Output the (X, Y) coordinate of the center of the cell containing the given text.  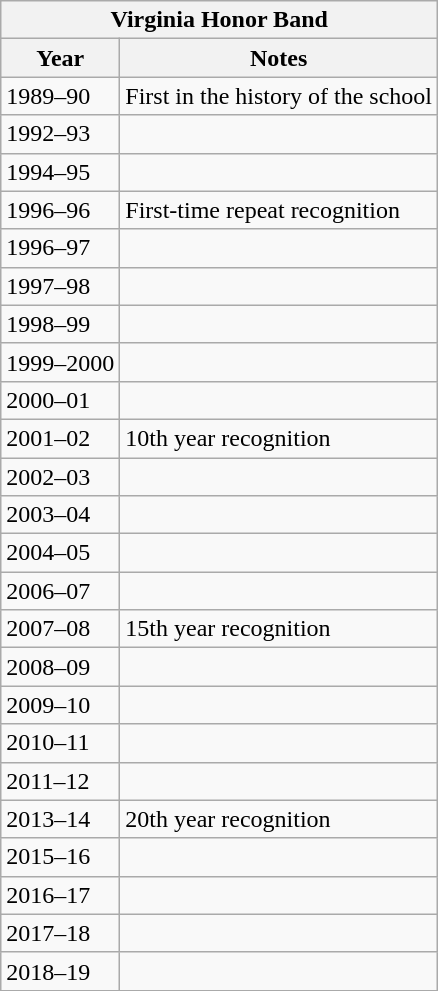
Virginia Honor Band (220, 20)
2004–05 (60, 553)
2001–02 (60, 438)
1999–2000 (60, 362)
Notes (279, 58)
1996–97 (60, 248)
15th year recognition (279, 629)
2015–16 (60, 857)
2002–03 (60, 477)
2011–12 (60, 781)
2010–11 (60, 743)
2006–07 (60, 591)
1992–93 (60, 134)
1998–99 (60, 324)
2003–04 (60, 515)
2017–18 (60, 933)
2000–01 (60, 400)
1996–96 (60, 210)
10th year recognition (279, 438)
2009–10 (60, 705)
2018–19 (60, 971)
2008–09 (60, 667)
First-time repeat recognition (279, 210)
First in the history of the school (279, 96)
20th year recognition (279, 819)
2016–17 (60, 895)
2007–08 (60, 629)
2013–14 (60, 819)
1989–90 (60, 96)
1994–95 (60, 172)
1997–98 (60, 286)
Year (60, 58)
